Extract the (X, Y) coordinate from the center of the cell holding the provided text.  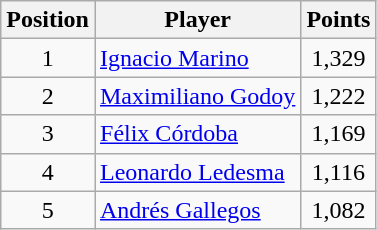
1,082 (338, 210)
Points (338, 20)
Andrés Gallegos (197, 210)
1,116 (338, 172)
Position (48, 20)
Leonardo Ledesma (197, 172)
Maximiliano Godoy (197, 96)
1 (48, 58)
1,169 (338, 134)
1,329 (338, 58)
Ignacio Marino (197, 58)
5 (48, 210)
Player (197, 20)
3 (48, 134)
4 (48, 172)
2 (48, 96)
1,222 (338, 96)
Félix Córdoba (197, 134)
